From the cell containing the given text, extract its center point as (x, y) coordinate. 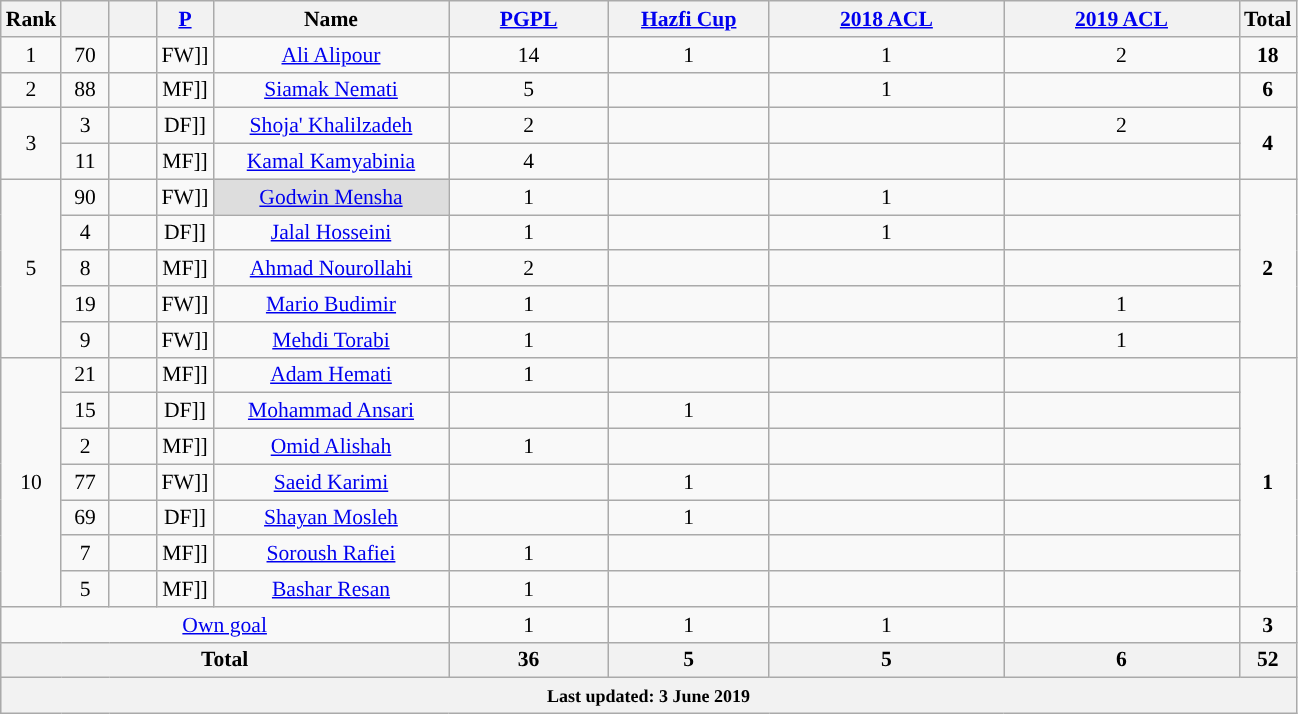
18 (1268, 55)
70 (85, 55)
Bashar Resan (330, 589)
Mehdi Torabi (330, 340)
15 (85, 411)
Hazfi Cup (689, 19)
Ali Alipour (330, 55)
Rank (32, 19)
9 (85, 340)
69 (85, 518)
Godwin Mensha (330, 197)
P (186, 19)
2018 ACL (886, 19)
Shayan Mosleh (330, 518)
90 (85, 197)
19 (85, 304)
Name (330, 19)
36 (529, 660)
Kamal Kamyabinia (330, 162)
10 (32, 482)
Siamak Nemati (330, 90)
PGPL (529, 19)
Omid Alishah (330, 447)
21 (85, 375)
Mario Budimir (330, 304)
Saeid Karimi (330, 482)
Own goal (225, 625)
7 (85, 554)
Soroush Rafiei (330, 554)
Mohammad Ansari (330, 411)
Shoja' Khalilzadeh (330, 126)
77 (85, 482)
Ahmad Nourollahi (330, 269)
2019 ACL (1122, 19)
Adam Hemati (330, 375)
88 (85, 90)
8 (85, 269)
14 (529, 55)
52 (1268, 660)
Jalal Hosseini (330, 233)
11 (85, 162)
Last updated: 3 June 2019 (649, 696)
